Extract the [x, y] coordinate from the center of the cell holding the provided text.  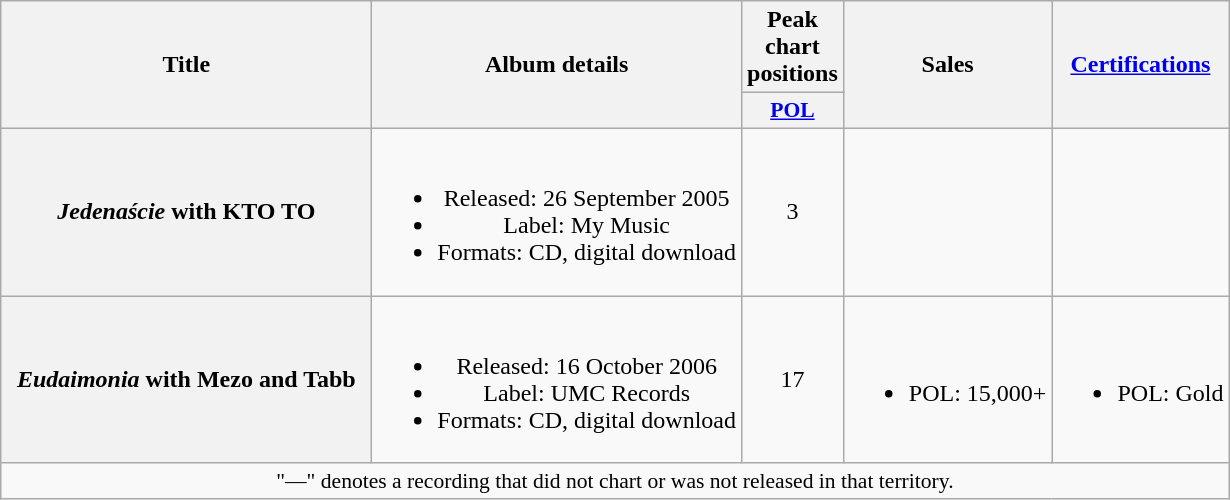
Peak chart positions [793, 47]
Title [186, 65]
Certifications [1140, 65]
17 [793, 380]
Released: 26 September 2005Label: My MusicFormats: CD, digital download [557, 212]
Album details [557, 65]
POL: Gold [1140, 380]
Eudaimonia with Mezo and Tabb [186, 380]
POL: 15,000+ [948, 380]
Sales [948, 65]
3 [793, 212]
"—" denotes a recording that did not chart or was not released in that territory. [615, 481]
Jedenaście with KTO TO [186, 212]
Released: 16 October 2006Label: UMC RecordsFormats: CD, digital download [557, 380]
POL [793, 111]
